Find where the given text appears and provide that cell's center as [x, y] coordinate. 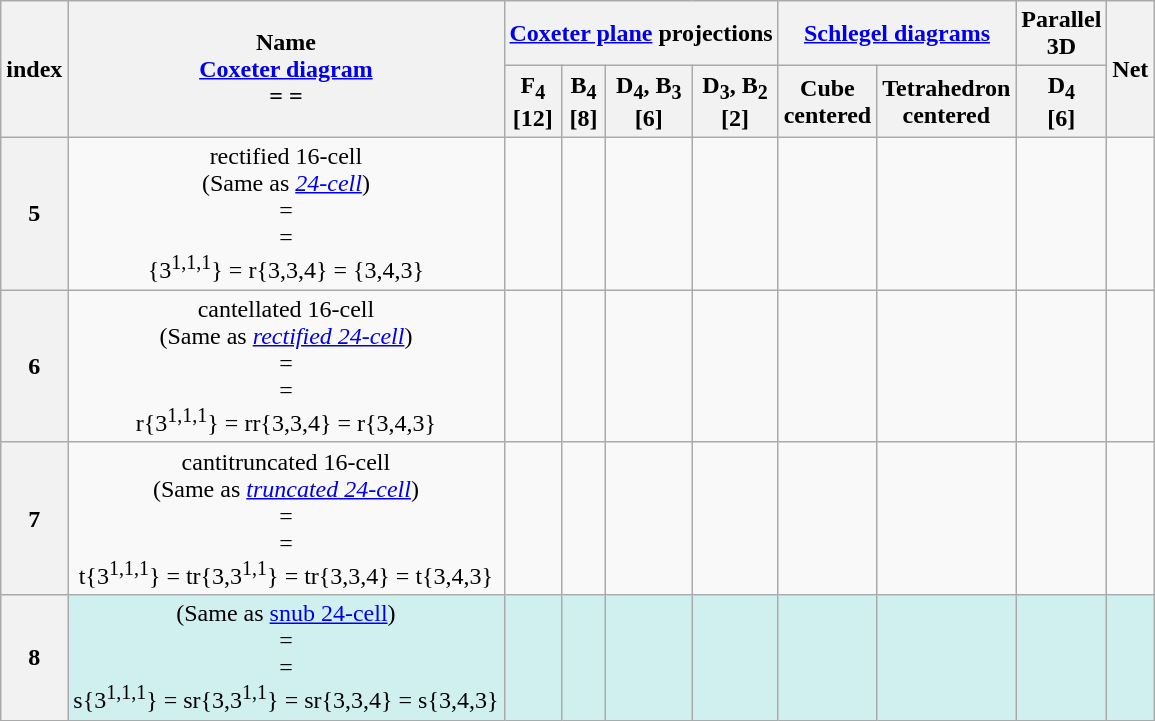
D3, B2[2] [735, 102]
Parallel3D [1062, 34]
cantellated 16-cell(Same as rectified 24-cell) = = r{31,1,1} = rr{3,3,4} = r{3,4,3} [286, 366]
Net [1130, 69]
NameCoxeter diagram = = [286, 69]
B4[8] [584, 102]
rectified 16-cell(Same as 24-cell) = = {31,1,1} = r{3,3,4} = {3,4,3} [286, 214]
Coxeter plane projections [641, 34]
cantitruncated 16-cell(Same as truncated 24-cell) = = t{31,1,1} = tr{3,31,1} = tr{3,3,4} = t{3,4,3} [286, 518]
Tetrahedroncentered [946, 102]
Cubecentered [828, 102]
F4[12] [533, 102]
(Same as snub 24-cell) = = s{31,1,1} = sr{3,31,1} = sr{3,3,4} = s{3,4,3} [286, 658]
7 [34, 518]
Schlegel diagrams [897, 34]
8 [34, 658]
5 [34, 214]
6 [34, 366]
D4, B3[6] [649, 102]
index [34, 69]
D4[6] [1062, 102]
